Return (x, y) of the center of cell containing provided text 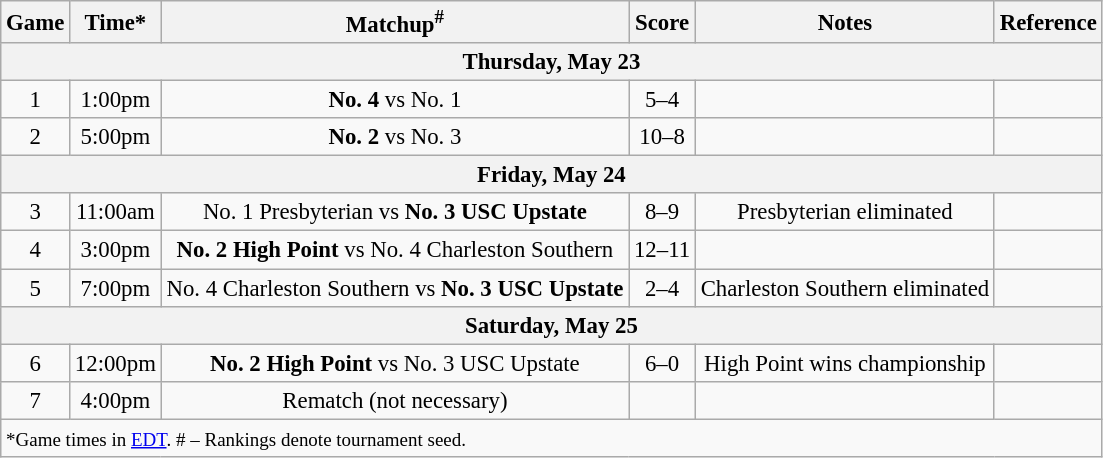
7:00pm (116, 288)
No. 4 Charleston Southern vs No. 3 USC Upstate (394, 288)
8–9 (662, 213)
2–4 (662, 288)
Saturday, May 25 (552, 325)
No. 1 Presbyterian vs No. 3 USC Upstate (394, 213)
High Point wins championship (844, 363)
3 (36, 213)
10–8 (662, 137)
No. 2 High Point vs No. 4 Charleston Southern (394, 250)
12–11 (662, 250)
Notes (844, 22)
6 (36, 363)
2 (36, 137)
4:00pm (116, 400)
5–4 (662, 100)
Time* (116, 22)
Charleston Southern eliminated (844, 288)
Game (36, 22)
Friday, May 24 (552, 175)
Reference (1048, 22)
Rematch (not necessary) (394, 400)
No. 4 vs No. 1 (394, 100)
7 (36, 400)
Thursday, May 23 (552, 62)
11:00am (116, 213)
No. 2 vs No. 3 (394, 137)
*Game times in EDT. # – Rankings denote tournament seed. (552, 438)
1 (36, 100)
Presbyterian eliminated (844, 213)
Matchup# (394, 22)
1:00pm (116, 100)
3:00pm (116, 250)
12:00pm (116, 363)
4 (36, 250)
Score (662, 22)
6–0 (662, 363)
No. 2 High Point vs No. 3 USC Upstate (394, 363)
5 (36, 288)
5:00pm (116, 137)
